Determine the (x, y) coordinate at the center of the cell enclosing the given text.  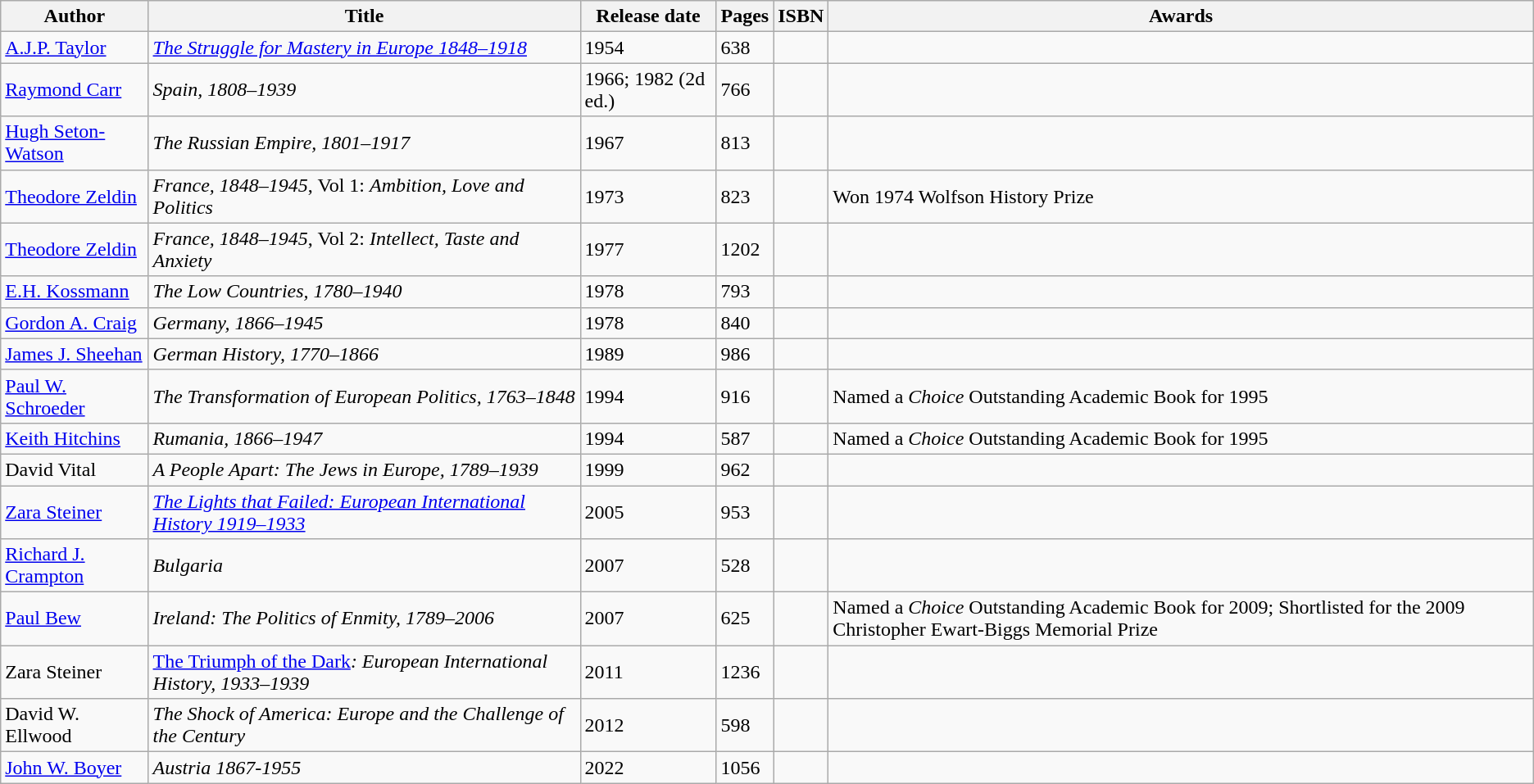
France, 1848–1945, Vol 2: Intellect, Taste and Anxiety (364, 249)
James J. Sheehan (75, 354)
The Struggle for Mastery in Europe 1848–1918 (364, 48)
Austria 1867-1955 (364, 768)
1989 (648, 354)
2005 (648, 511)
1967 (648, 143)
The Triumph of the Dark: European International History, 1933–1939 (364, 672)
A.J.P. Taylor (75, 48)
Paul W. Schroeder (75, 397)
823 (745, 197)
962 (745, 469)
625 (745, 619)
John W. Boyer (75, 768)
986 (745, 354)
Ireland: The Politics of Enmity, 1789–2006 (364, 619)
David Vital (75, 469)
Paul Bew (75, 619)
The Shock of America: Europe and the Challenge of the Century (364, 726)
840 (745, 323)
France, 1848–1945, Vol 1: Ambition, Love and Politics (364, 197)
Keith Hitchins (75, 438)
2012 (648, 726)
Author (75, 16)
Named a Choice Outstanding Academic Book for 2009; Shortlisted for the 2009 Christopher Ewart-Biggs Memorial Prize (1181, 619)
The Russian Empire, 1801–1917 (364, 143)
598 (745, 726)
916 (745, 397)
Richard J. Crampton (75, 565)
953 (745, 511)
Raymond Carr (75, 90)
587 (745, 438)
1977 (648, 249)
1999 (648, 469)
The Lights that Failed: European International History 1919–1933 (364, 511)
Hugh Seton-Watson (75, 143)
2011 (648, 672)
Title (364, 16)
793 (745, 292)
1202 (745, 249)
The Low Countries, 1780–1940 (364, 292)
766 (745, 90)
ISBN (801, 16)
1973 (648, 197)
Germany, 1866–1945 (364, 323)
Awards (1181, 16)
1236 (745, 672)
813 (745, 143)
The Transformation of European Politics, 1763–1848 (364, 397)
1966; 1982 (2d ed.) (648, 90)
Rumania, 1866–1947 (364, 438)
1056 (745, 768)
Release date (648, 16)
2022 (648, 768)
1954 (648, 48)
528 (745, 565)
Spain, 1808–1939 (364, 90)
Gordon A. Craig (75, 323)
Pages (745, 16)
German History, 1770–1866 (364, 354)
E.H. Kossmann (75, 292)
David W. Ellwood (75, 726)
Won 1974 Wolfson History Prize (1181, 197)
Bulgaria (364, 565)
A People Apart: The Jews in Europe, 1789–1939 (364, 469)
638 (745, 48)
